Output the [X, Y] coordinate of the center of the cell containing the given text.  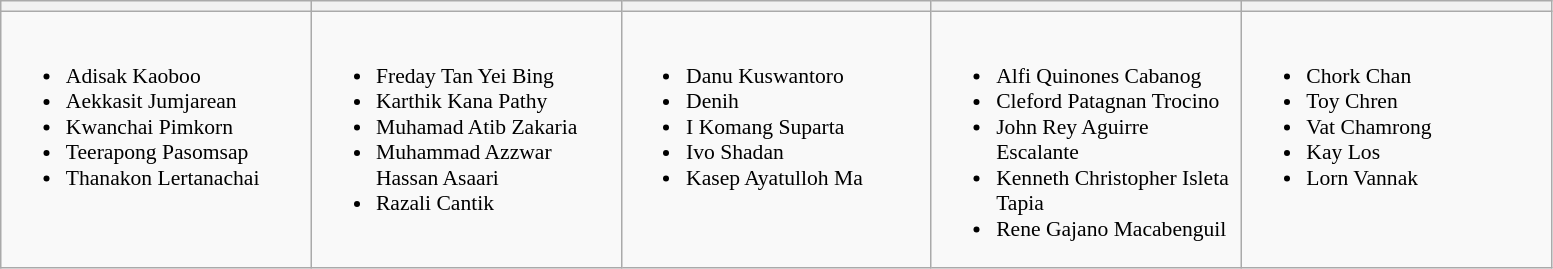
Alfi Quinones CabanogCleford Patagnan TrocinoJohn Rey Aguirre EscalanteKenneth Christopher Isleta TapiaRene Gajano Macabenguil [1086, 140]
Chork ChanToy ChrenVat ChamrongKay LosLorn Vannak [1396, 140]
Adisak KaobooAekkasit JumjareanKwanchai PimkornTeerapong PasomsapThanakon Lertanachai [156, 140]
Freday Tan Yei BingKarthik Kana PathyMuhamad Atib ZakariaMuhammad Azzwar Hassan AsaariRazali Cantik [466, 140]
Danu KuswantoroDenihI Komang SupartaIvo ShadanKasep Ayatulloh Ma [776, 140]
